Output the (x, y) coordinate of the center of the cell containing the given text.  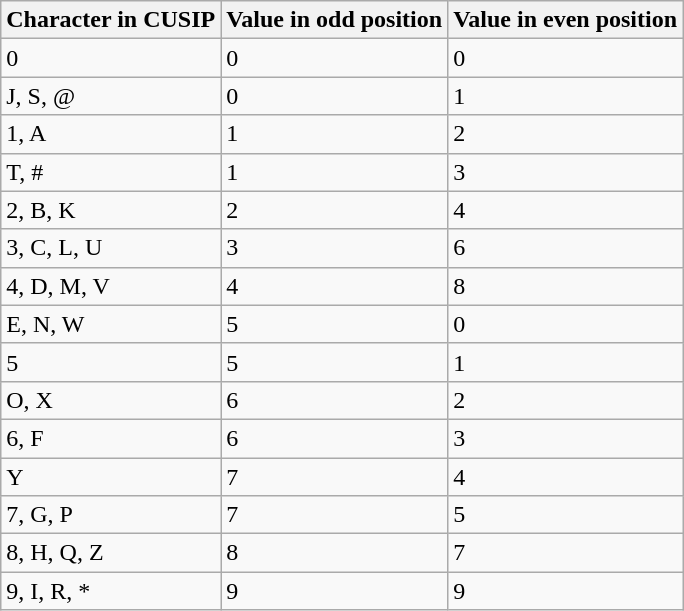
6, F (111, 438)
Value in odd position (334, 20)
9, I, R, * (111, 591)
E, N, W (111, 324)
J, S, @ (111, 96)
O, X (111, 400)
4, D, M, V (111, 286)
Value in even position (566, 20)
7, G, P (111, 515)
1, A (111, 134)
Character in CUSIP (111, 20)
Y (111, 477)
T, # (111, 172)
3, C, L, U (111, 248)
2, B, K (111, 210)
8, H, Q, Z (111, 553)
